From the cell containing the given text, extract its center point as (x, y) coordinate. 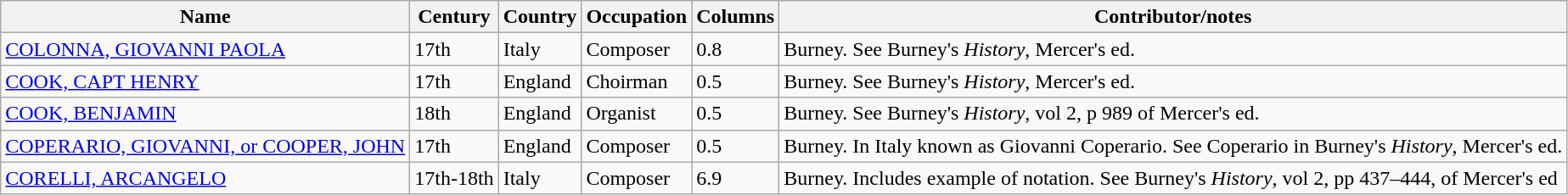
Organist (637, 114)
18th (454, 114)
Contributor/notes (1173, 17)
Columns (735, 17)
COOK, CAPT HENRY (205, 81)
Century (454, 17)
Burney. In Italy known as Giovanni Coperario. See Coperario in Burney's History, Mercer's ed. (1173, 146)
COPERARIO, GIOVANNI, or COOPER, JOHN (205, 146)
0.8 (735, 49)
6.9 (735, 178)
Burney. See Burney's History, vol 2, p 989 of Mercer's ed. (1173, 114)
COLONNA, GIOVANNI PAOLA (205, 49)
Choirman (637, 81)
Name (205, 17)
COOK, BENJAMIN (205, 114)
Occupation (637, 17)
Burney. Includes example of notation. See Burney's History, vol 2, pp 437–444, of Mercer's ed (1173, 178)
Country (540, 17)
CORELLI, ARCANGELO (205, 178)
17th-18th (454, 178)
